Search for the cell housing the specified text and yield its (X, Y) center coordinate. 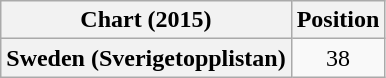
Sweden (Sverigetopplistan) (146, 58)
Chart (2015) (146, 20)
Position (338, 20)
38 (338, 58)
